Extract the [x, y] coordinate from the center of the cell holding the provided text.  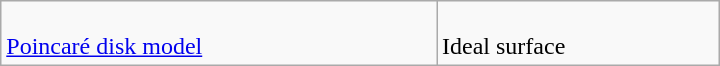
Poincaré disk model [219, 34]
Ideal surface [578, 34]
